Return the [X, Y] coordinate for the center point of the cell that contains the specified text.  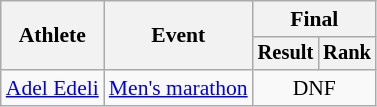
Adel Edeli [52, 88]
Final [314, 19]
Men's marathon [178, 88]
Athlete [52, 36]
Result [286, 54]
Event [178, 36]
Rank [347, 54]
DNF [314, 88]
